Return [x, y] of the center of cell containing provided text 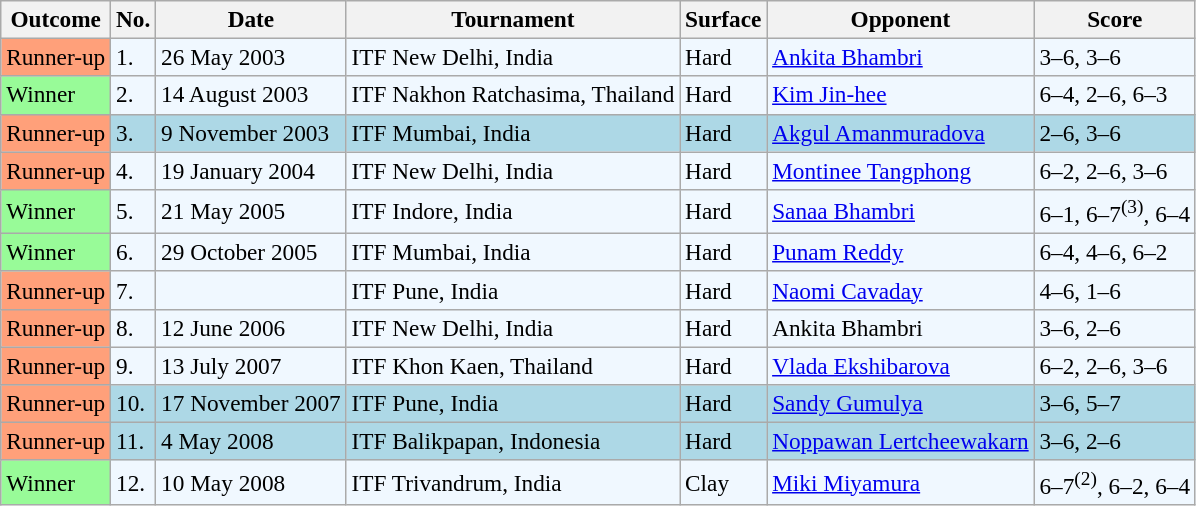
10. [134, 403]
Opponent [900, 19]
13 July 2007 [251, 366]
6–4, 4–6, 6–2 [1114, 252]
Surface [724, 19]
Sandy Gumulya [900, 403]
Tournament [513, 19]
8. [134, 328]
2. [134, 95]
1. [134, 57]
ITF Trivandrum, India [513, 482]
6–1, 6–7(3), 6–4 [1114, 211]
Akgul Amanmuradova [900, 133]
Punam Reddy [900, 252]
9. [134, 366]
Naomi Cavaday [900, 290]
ITF Nakhon Ratchasima, Thailand [513, 95]
Date [251, 19]
21 May 2005 [251, 211]
3. [134, 133]
3–6, 5–7 [1114, 403]
4–6, 1–6 [1114, 290]
11. [134, 441]
12. [134, 482]
Vlada Ekshibarova [900, 366]
5. [134, 211]
6–7(2), 6–2, 6–4 [1114, 482]
10 May 2008 [251, 482]
6. [134, 252]
No. [134, 19]
2–6, 3–6 [1114, 133]
Score [1114, 19]
ITF Balikpapan, Indonesia [513, 441]
4. [134, 170]
Kim Jin-hee [900, 95]
12 June 2006 [251, 328]
9 November 2003 [251, 133]
4 May 2008 [251, 441]
ITF Khon Kaen, Thailand [513, 366]
14 August 2003 [251, 95]
29 October 2005 [251, 252]
7. [134, 290]
3–6, 3–6 [1114, 57]
Miki Miyamura [900, 482]
Outcome [56, 19]
Clay [724, 482]
Noppawan Lertcheewakarn [900, 441]
ITF Indore, India [513, 211]
Sanaa Bhambri [900, 211]
6–4, 2–6, 6–3 [1114, 95]
19 January 2004 [251, 170]
Montinee Tangphong [900, 170]
17 November 2007 [251, 403]
26 May 2003 [251, 57]
